Output the [x, y] coordinate of the center of the cell containing the given text.  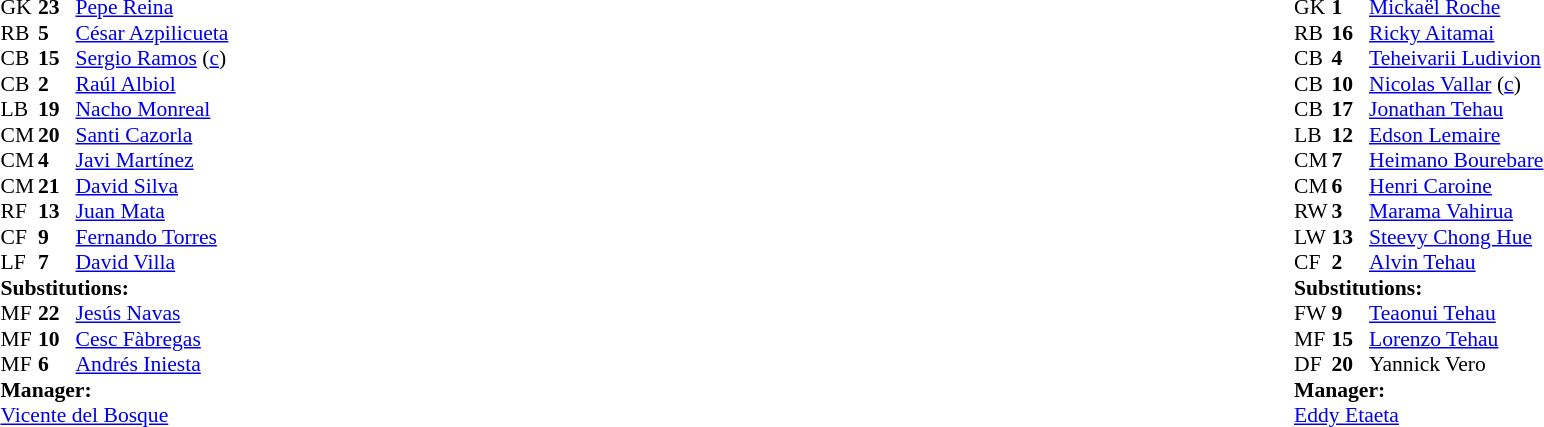
César Azpilicueta [152, 33]
Cesc Fàbregas [152, 339]
5 [57, 33]
Andrés Iniesta [152, 365]
Edson Lemaire [1456, 135]
Raúl Albiol [152, 84]
DF [1313, 365]
RW [1313, 211]
21 [57, 186]
Yannick Vero [1456, 365]
LF [19, 263]
Ricky Aitamai [1456, 33]
16 [1351, 33]
Jonathan Tehau [1456, 109]
19 [57, 109]
Nacho Monreal [152, 109]
Steevy Chong Hue [1456, 237]
Jesús Navas [152, 313]
Marama Vahirua [1456, 211]
Juan Mata [152, 211]
LW [1313, 237]
Alvin Tehau [1456, 263]
RF [19, 211]
David Silva [152, 186]
David Villa [152, 263]
Fernando Torres [152, 237]
Santi Cazorla [152, 135]
3 [1351, 211]
17 [1351, 109]
Henri Caroine [1456, 186]
22 [57, 313]
Teheivarii Ludivion [1456, 59]
12 [1351, 135]
FW [1313, 313]
Lorenzo Tehau [1456, 339]
Javi Martínez [152, 161]
Teaonui Tehau [1456, 313]
Sergio Ramos (c) [152, 59]
Heimano Bourebare [1456, 161]
Nicolas Vallar (c) [1456, 84]
